Search for the cell housing the specified text and yield its (x, y) center coordinate. 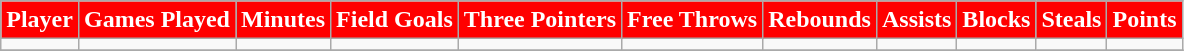
Player (40, 20)
Assists (916, 20)
Minutes (284, 20)
Blocks (996, 20)
Field Goals (395, 20)
Points (1144, 20)
Rebounds (820, 20)
Games Played (156, 20)
Steals (1072, 20)
Three Pointers (540, 20)
Free Throws (692, 20)
